Return [X, Y] of the center of cell containing provided text 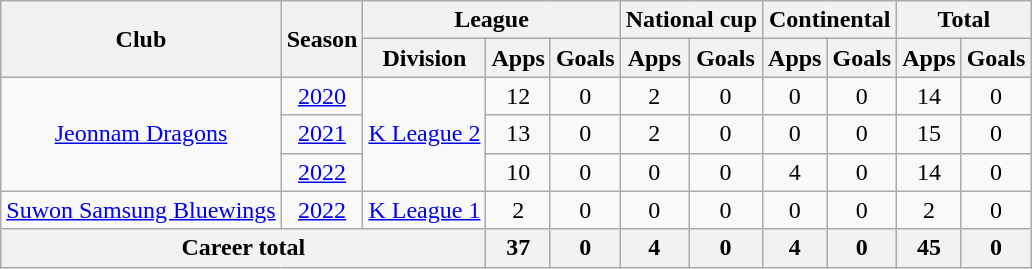
National cup [691, 20]
Career total [244, 248]
10 [518, 172]
13 [518, 134]
2020 [322, 96]
K League 2 [424, 134]
Jeonnam Dragons [141, 134]
12 [518, 96]
Division [424, 58]
15 [929, 134]
League [492, 20]
Suwon Samsung Bluewings [141, 210]
37 [518, 248]
45 [929, 248]
2021 [322, 134]
Total [964, 20]
Continental [830, 20]
Club [141, 39]
K League 1 [424, 210]
Season [322, 39]
